Detect which cell encompasses the target text, then output its [X, Y] center coordinate. 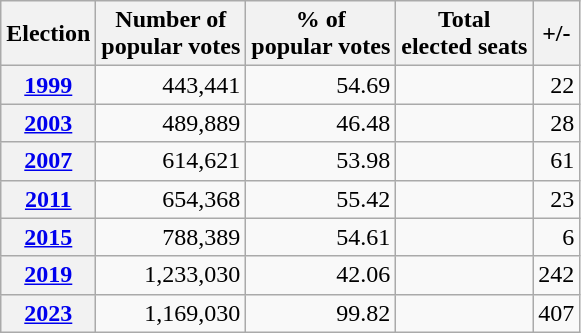
% ofpopular votes [321, 34]
99.82 [321, 313]
42.06 [321, 275]
2011 [48, 199]
53.98 [321, 161]
23 [556, 199]
614,621 [171, 161]
2015 [48, 237]
2003 [48, 123]
1,233,030 [171, 275]
46.48 [321, 123]
654,368 [171, 199]
489,889 [171, 123]
1,169,030 [171, 313]
2019 [48, 275]
443,441 [171, 85]
Election [48, 34]
2023 [48, 313]
28 [556, 123]
Number ofpopular votes [171, 34]
2007 [48, 161]
54.69 [321, 85]
61 [556, 161]
6 [556, 237]
788,389 [171, 237]
242 [556, 275]
22 [556, 85]
54.61 [321, 237]
Totalelected seats [464, 34]
+/- [556, 34]
55.42 [321, 199]
407 [556, 313]
1999 [48, 85]
